Provide the (x, y) coordinate of the cell's center where the given text is located.  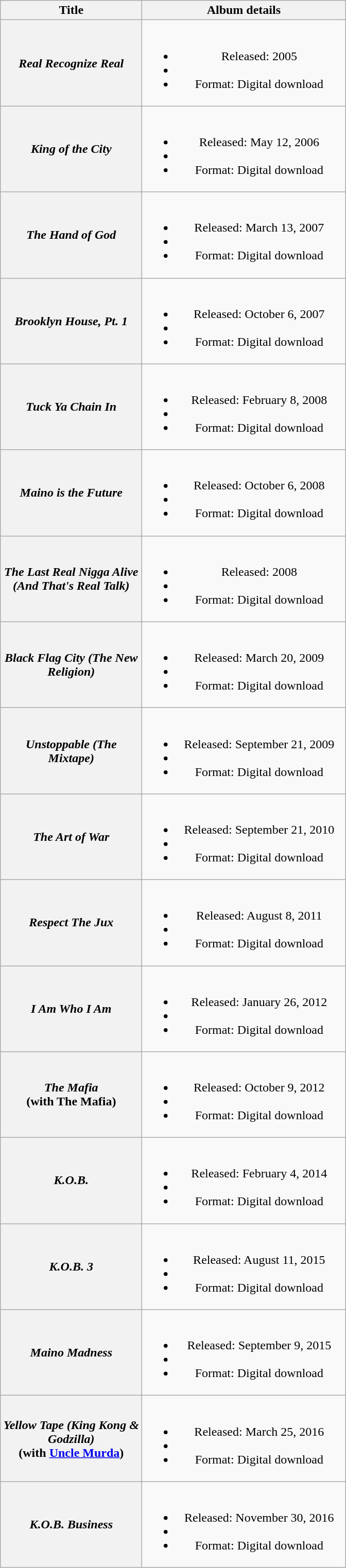
Released: October 6, 2008Format: Digital download (244, 493)
Maino Madness (71, 1352)
Yellow Tape (King Kong & Godzilla)(with Uncle Murda) (71, 1439)
Tuck Ya Chain In (71, 407)
Released: May 12, 2006Format: Digital download (244, 149)
K.O.B. Business (71, 1524)
Unstoppable (The Mixtape) (71, 750)
The Hand of God (71, 235)
Released: March 25, 2016Format: Digital download (244, 1439)
Released: 2005Format: Digital download (244, 63)
The Last Real Nigga Alive (And That's Real Talk) (71, 578)
Album details (244, 10)
Released: September 9, 2015Format: Digital download (244, 1352)
The Mafia(with The Mafia) (71, 1095)
Released: August 8, 2011Format: Digital download (244, 922)
Maino is the Future (71, 493)
Released: August 11, 2015Format: Digital download (244, 1267)
K.O.B. 3 (71, 1267)
The Art of War (71, 837)
Real Recognize Real (71, 63)
Black Flag City (The New Religion) (71, 665)
K.O.B. (71, 1181)
Respect The Jux (71, 922)
King of the City (71, 149)
Released: 2008Format: Digital download (244, 578)
Title (71, 10)
Released: October 6, 2007Format: Digital download (244, 321)
Released: November 30, 2016Format: Digital download (244, 1524)
Released: October 9, 2012Format: Digital download (244, 1095)
Released: February 8, 2008Format: Digital download (244, 407)
Released: March 13, 2007Format: Digital download (244, 235)
Released: March 20, 2009Format: Digital download (244, 665)
Released: January 26, 2012Format: Digital download (244, 1009)
Released: February 4, 2014Format: Digital download (244, 1181)
Brooklyn House, Pt. 1 (71, 321)
Released: September 21, 2009Format: Digital download (244, 750)
I Am Who I Am (71, 1009)
Released: September 21, 2010Format: Digital download (244, 837)
